Search for the cell housing the specified text and yield its [x, y] center coordinate. 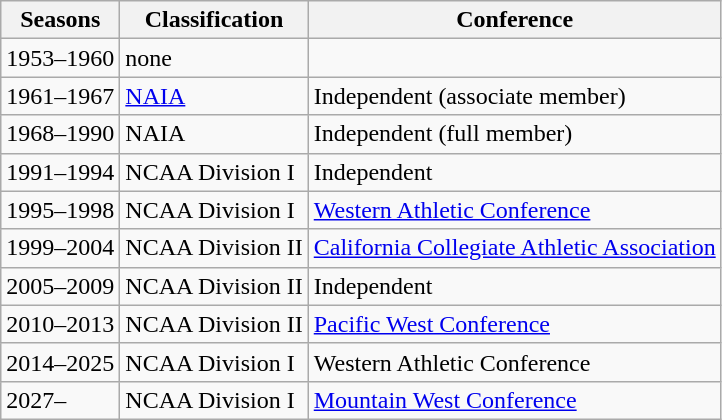
2027– [60, 400]
2005–2009 [60, 286]
none [214, 58]
2010–2013 [60, 324]
1953–1960 [60, 58]
Independent (full member) [514, 134]
1999–2004 [60, 248]
California Collegiate Athletic Association [514, 248]
Pacific West Conference [514, 324]
1961–1967 [60, 96]
Independent (associate member) [514, 96]
1991–1994 [60, 172]
Classification [214, 20]
2014–2025 [60, 362]
Conference [514, 20]
Seasons [60, 20]
1995–1998 [60, 210]
1968–1990 [60, 134]
Mountain West Conference [514, 400]
